Pinpoint the cell where the given text exists, returning its [x, y] midpoint coordinate. 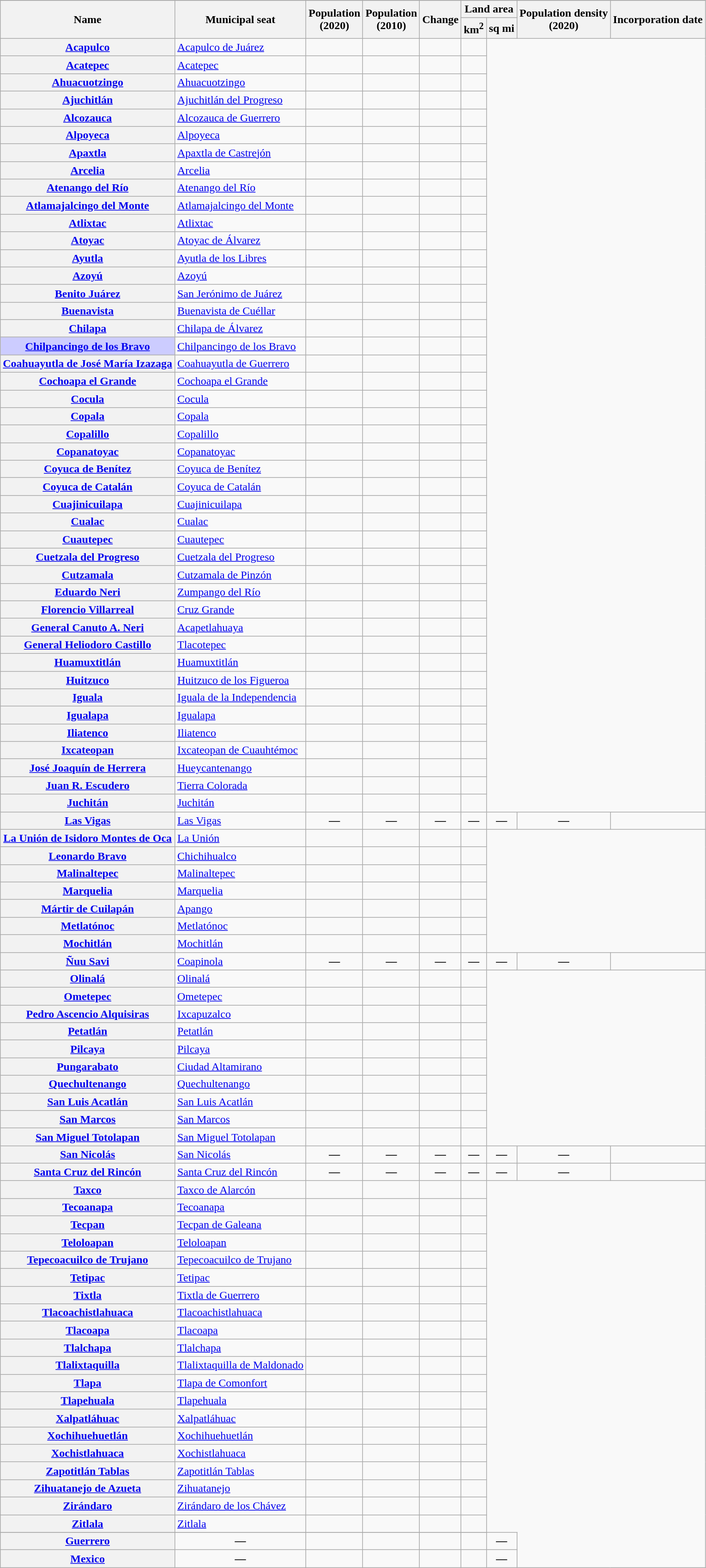
Cruz Grande [240, 609]
Zirándaro de los Chávez [240, 1506]
La Unión [240, 838]
Juan R. Escudero [88, 785]
Apaxtla [88, 153]
Eduardo Neri [88, 592]
Huitzuco [88, 680]
Chilapa de Álvarez [240, 328]
Buenavista de Cuéllar [240, 311]
Tlalixtaquilla de Maldonado [240, 1365]
Municipal seat [240, 19]
Acapulco [88, 47]
Iguala de la Independencia [240, 698]
Zihuatanejo de Azueta [88, 1488]
Ixcateopan de Cuauhtémoc [240, 750]
Tixtla [88, 1295]
Acapetlahuaya [240, 627]
Tlalixtaquilla [88, 1365]
Apaxtla de Castrejón [240, 153]
Ayutla de los Libres [240, 258]
Chichihualco [240, 856]
Chilapa [88, 328]
José Joaquín de Herrera [88, 768]
Ajuchitlán del Progreso [240, 100]
Zihuatanejo [240, 1488]
Tecpan [88, 1225]
Population(2010) [392, 19]
Change [440, 19]
General Heliodoro Castillo [88, 645]
Tlapa de Comonfort [240, 1383]
Cutzamala [88, 574]
km2 [474, 29]
Ajuchitlán [88, 100]
General Canuto A. Neri [88, 627]
Coahuayutla de Guerrero [240, 363]
Taxco de Alarcón [240, 1189]
Ciudad Altamirano [240, 1067]
Tecpan de Galeana [240, 1225]
Florencio Villarreal [88, 609]
Pungarabato [88, 1067]
Name [88, 19]
sq mi [501, 29]
Zirándaro [88, 1506]
Ayutla [88, 258]
Ñuu Savi [88, 961]
Benito Juárez [88, 293]
Atoyac [88, 241]
Alcozauca [88, 118]
Ixcateopan [88, 750]
Acapulco de Juárez [240, 47]
Coahuayutla de José María Izazaga [88, 363]
Iguala [88, 698]
Alcozauca de Guerrero [240, 118]
Atoyac de Álvarez [240, 241]
Pedro Ascencio Alquisiras [88, 1014]
Tlacotepec [240, 645]
Taxco [88, 1189]
Zumpango del Río [240, 592]
Tlapa [88, 1383]
Guerrero [88, 1541]
Tixtla de Guerrero [240, 1295]
Buenavista [88, 311]
Leonardo Bravo [88, 856]
Population density(2020) [564, 19]
Huitzuco de los Figueroa [240, 680]
Apango [240, 908]
San Jerónimo de Juárez [240, 293]
Mártir de Cuilapán [88, 908]
Land area [489, 9]
Population(2020) [334, 19]
Hueycantenango [240, 768]
Incorporation date [658, 19]
Tierra Colorada [240, 785]
Cutzamala de Pinzón [240, 574]
La Unión de Isidoro Montes de Oca [88, 838]
Mexico [88, 1559]
Coapinola [240, 961]
Ixcapuzalco [240, 1014]
